Locate the cell with the specified text and output its (X, Y) center coordinate. 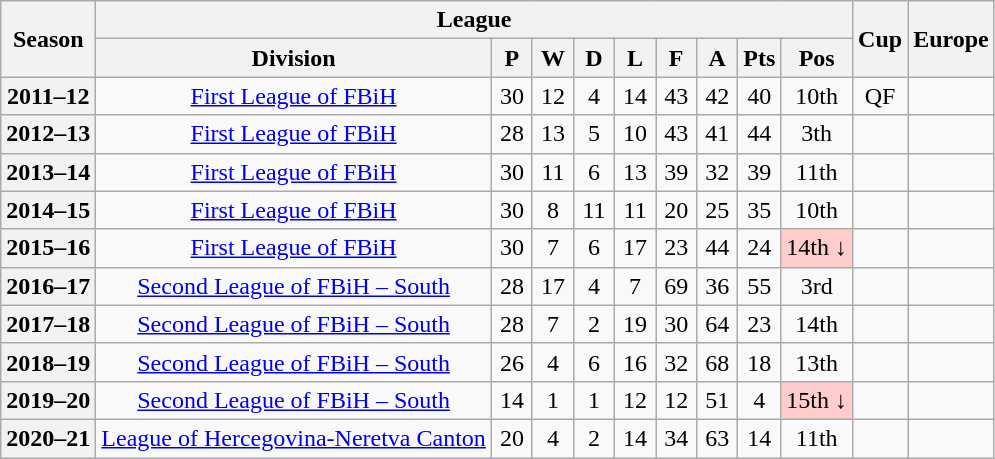
F (676, 58)
D (594, 58)
2013–14 (48, 172)
26 (512, 362)
16 (636, 362)
W (552, 58)
55 (760, 286)
19 (636, 324)
Europe (952, 39)
2016–17 (48, 286)
64 (718, 324)
Season (48, 39)
QF (880, 96)
51 (718, 400)
10 (636, 134)
18 (760, 362)
68 (718, 362)
2012–13 (48, 134)
25 (718, 210)
2018–19 (48, 362)
14th (817, 324)
3th (817, 134)
Pts (760, 58)
2015–16 (48, 248)
63 (718, 438)
Pos (817, 58)
Cup (880, 39)
League (474, 20)
L (636, 58)
P (512, 58)
A (718, 58)
2017–18 (48, 324)
69 (676, 286)
15th ↓ (817, 400)
3rd (817, 286)
13th (817, 362)
2011–12 (48, 96)
40 (760, 96)
36 (718, 286)
Division (294, 58)
2014–15 (48, 210)
2020–21 (48, 438)
41 (718, 134)
42 (718, 96)
2019–20 (48, 400)
8 (552, 210)
35 (760, 210)
24 (760, 248)
14th ↓ (817, 248)
League of Hercegovina-Neretva Canton (294, 438)
5 (594, 134)
34 (676, 438)
